Extract the (X, Y) coordinate from the center of the cell holding the provided text.  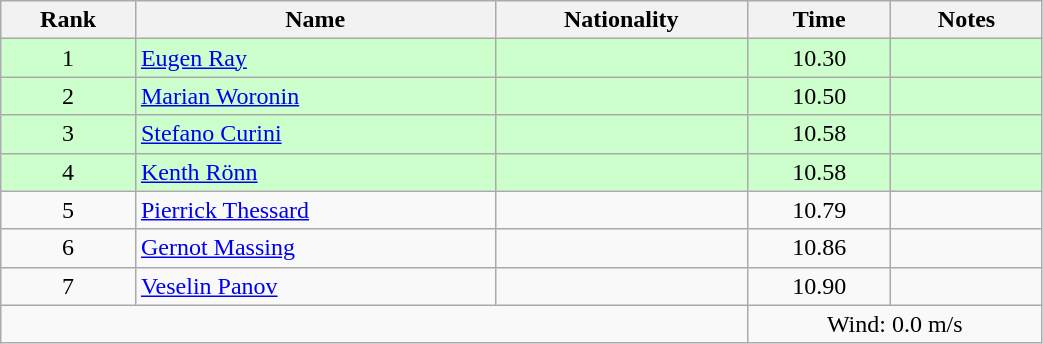
Kenth Rönn (315, 172)
Rank (68, 20)
Marian Woronin (315, 96)
10.30 (819, 58)
10.79 (819, 210)
5 (68, 210)
10.86 (819, 248)
Eugen Ray (315, 58)
2 (68, 96)
Gernot Massing (315, 248)
Wind: 0.0 m/s (894, 324)
Notes (966, 20)
6 (68, 248)
Nationality (621, 20)
4 (68, 172)
Time (819, 20)
7 (68, 286)
Name (315, 20)
3 (68, 134)
Pierrick Thessard (315, 210)
1 (68, 58)
10.50 (819, 96)
Stefano Curini (315, 134)
Veselin Panov (315, 286)
10.90 (819, 286)
